For the text-containing cell, return its midpoint in [x, y] coordinate format. 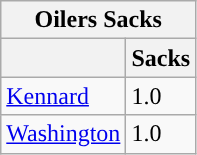
Washington [64, 134]
Oilers Sacks [98, 20]
Sacks [161, 58]
Kennard [64, 96]
